For the text-containing cell, return its midpoint in [x, y] coordinate format. 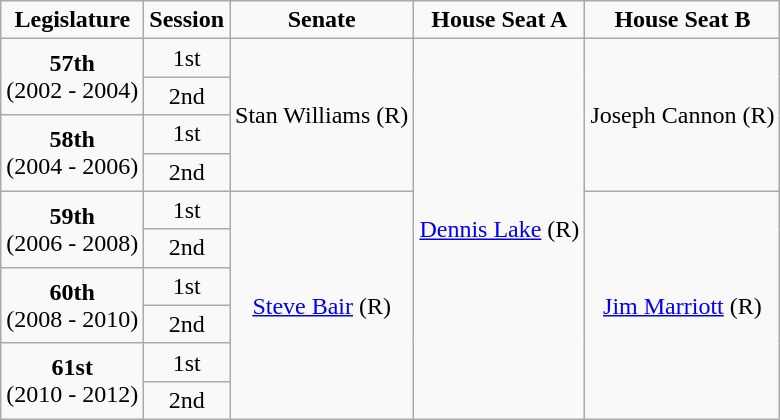
58th (2004 - 2006) [72, 153]
61st (2010 - 2012) [72, 381]
Dennis Lake (R) [500, 230]
House Seat A [500, 20]
Session [187, 20]
Jim Marriott (R) [682, 305]
House Seat B [682, 20]
60th (2008 - 2010) [72, 305]
59th (2006 - 2008) [72, 229]
57th (2002 - 2004) [72, 77]
Joseph Cannon (R) [682, 115]
Stan Williams (R) [322, 115]
Steve Bair (R) [322, 305]
Senate [322, 20]
Legislature [72, 20]
